Return the (X, Y) coordinate for the center point of the cell that contains the specified text.  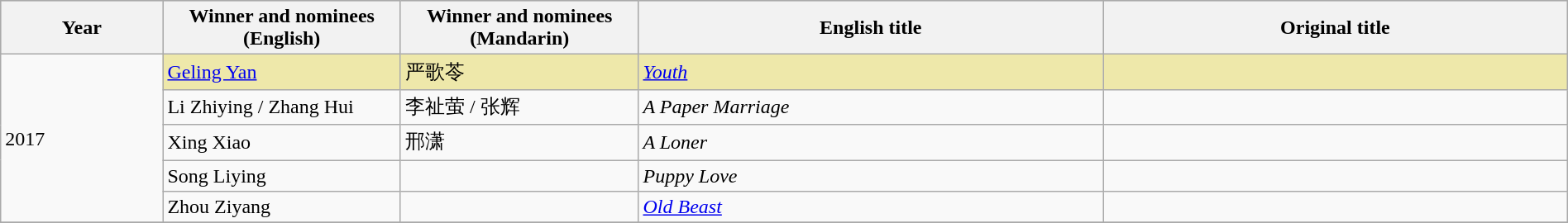
Old Beast (871, 207)
Original title (1336, 28)
Li Zhiying / Zhang Hui (282, 107)
Geling Yan (282, 73)
邢潇 (519, 142)
2017 (82, 139)
Year (82, 28)
严歌苓 (519, 73)
Youth (871, 73)
Winner and nominees(Mandarin) (519, 28)
A Paper Marriage (871, 107)
Puppy Love (871, 176)
Xing Xiao (282, 142)
A Loner (871, 142)
Song Liying (282, 176)
English title (871, 28)
Zhou Ziyang (282, 207)
李祉萤 / 张辉 (519, 107)
Winner and nominees(English) (282, 28)
